Return (x, y) of the center of cell containing provided text 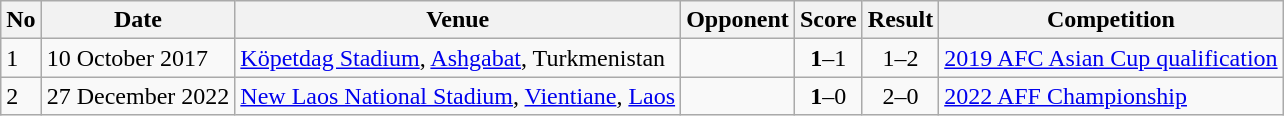
10 October 2017 (138, 58)
2019 AFC Asian Cup qualification (1111, 58)
27 December 2022 (138, 96)
Score (828, 20)
Venue (458, 20)
1–2 (900, 58)
Competition (1111, 20)
2–0 (900, 96)
2 (21, 96)
Opponent (738, 20)
1–0 (828, 96)
New Laos National Stadium, Vientiane, Laos (458, 96)
1 (21, 58)
Date (138, 20)
Köpetdag Stadium, Ashgabat, Turkmenistan (458, 58)
No (21, 20)
Result (900, 20)
2022 AFF Championship (1111, 96)
1–1 (828, 58)
